Scan for the cell matching the given text and deliver its [x, y] coordinate at center. 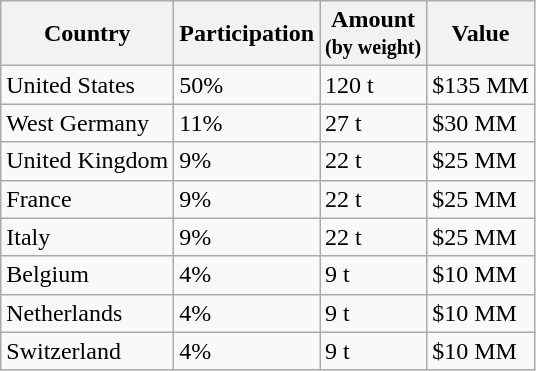
United Kingdom [88, 161]
West Germany [88, 123]
Switzerland [88, 351]
Italy [88, 237]
11% [247, 123]
50% [247, 85]
Amount(by weight) [374, 34]
Country [88, 34]
United States [88, 85]
120 t [374, 85]
Participation [247, 34]
$30 MM [481, 123]
Belgium [88, 275]
Netherlands [88, 313]
France [88, 199]
27 t [374, 123]
$135 MM [481, 85]
Value [481, 34]
